Return (x, y) of the center of cell containing provided text 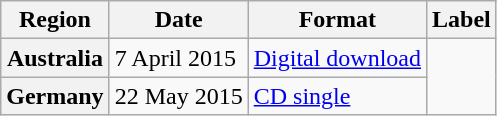
22 May 2015 (178, 96)
Format (337, 20)
7 April 2015 (178, 58)
Germany (55, 96)
Region (55, 20)
Date (178, 20)
Australia (55, 58)
Label (462, 20)
Digital download (337, 58)
CD single (337, 96)
